Identify which cell holds the provided text, then report its [x, y] central coordinate. 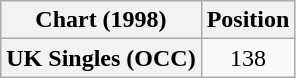
Chart (1998) [101, 20]
UK Singles (OCC) [101, 58]
138 [248, 58]
Position [248, 20]
